Return (x, y) of the center of cell containing provided text 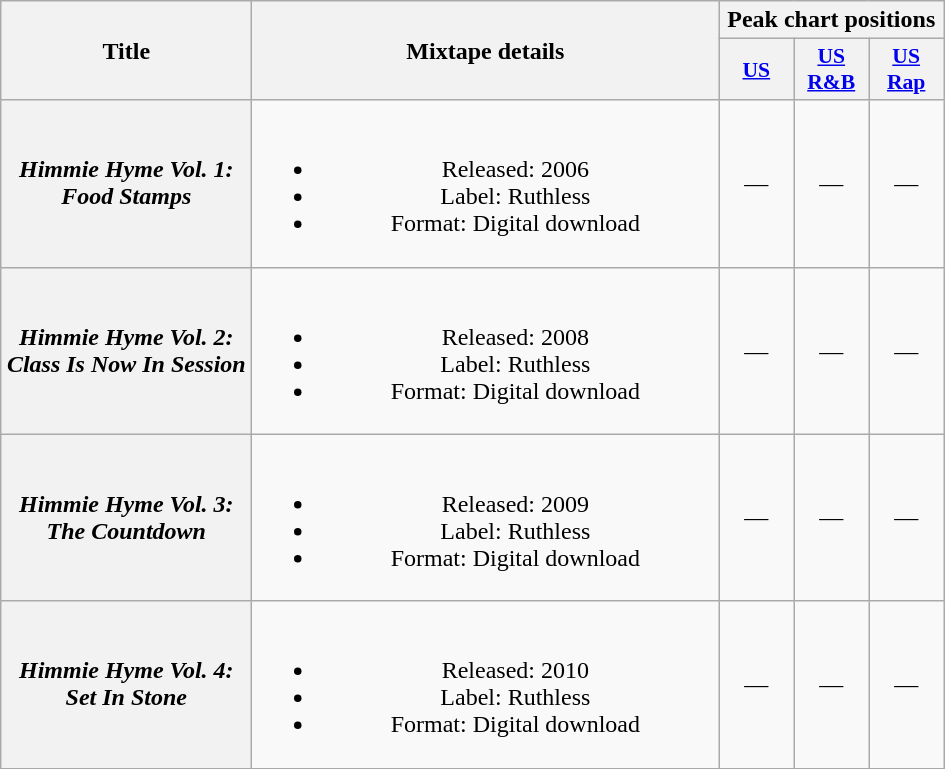
US R&B (832, 70)
Himmie Hyme Vol. 4: Set In Stone (126, 684)
Title (126, 50)
Peak chart positions (832, 20)
Mixtape details (486, 50)
Released: 2009Label: RuthlessFormat: Digital download (486, 518)
Himmie Hyme Vol. 3: The Countdown (126, 518)
US (756, 70)
USRap (906, 70)
Released: 2008Label: RuthlessFormat: Digital download (486, 350)
Himmie Hyme Vol. 2: Class Is Now In Session (126, 350)
Himmie Hyme Vol. 1: Food Stamps (126, 184)
Released: 2006Label: RuthlessFormat: Digital download (486, 184)
Released: 2010Label: RuthlessFormat: Digital download (486, 684)
